Return (X, Y) of the center of cell containing provided text 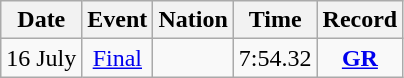
Date (42, 20)
Nation (193, 20)
Record (360, 20)
Event (118, 20)
Final (118, 58)
7:54.32 (275, 58)
Time (275, 20)
GR (360, 58)
16 July (42, 58)
